Locate the cell with the specified text and output its (X, Y) center coordinate. 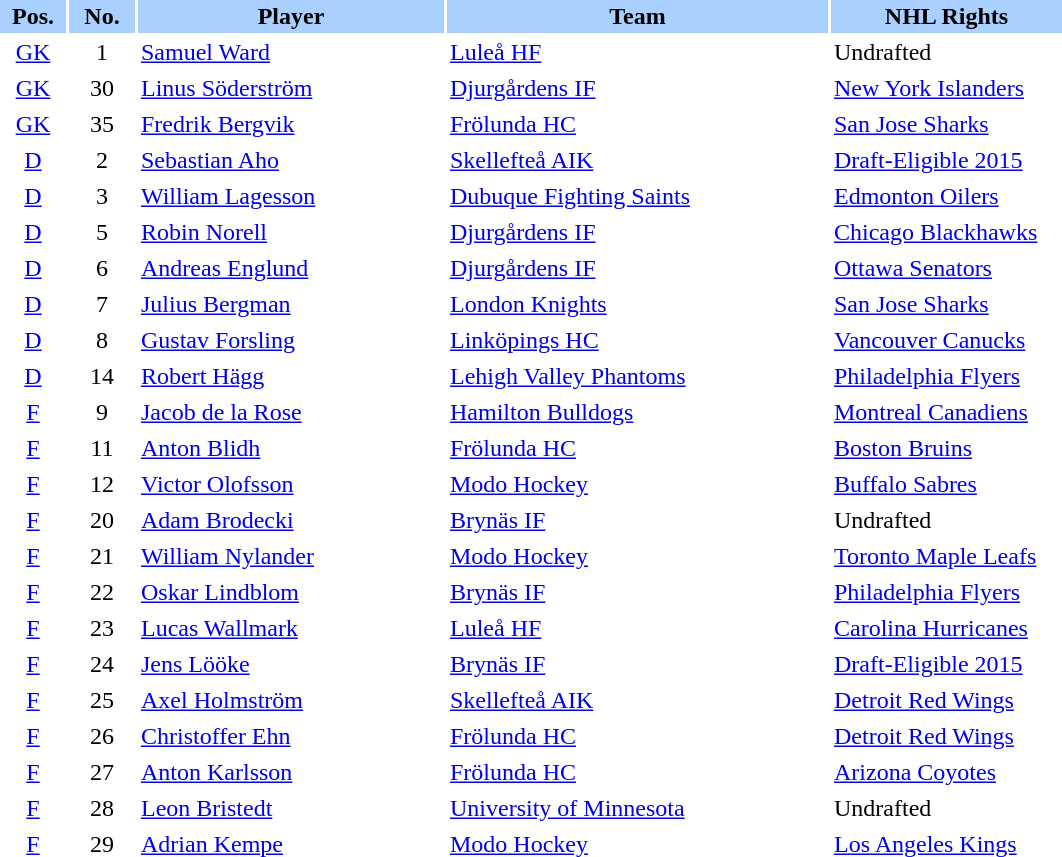
Anton Karlsson (291, 772)
26 (102, 736)
8 (102, 340)
Team (638, 16)
Anton Blidh (291, 448)
Lucas Wallmark (291, 628)
35 (102, 124)
24 (102, 664)
Edmonton Oilers (946, 196)
3 (102, 196)
Victor Olofsson (291, 484)
6 (102, 268)
Robert Hägg (291, 376)
22 (102, 592)
12 (102, 484)
Lehigh Valley Phantoms (638, 376)
30 (102, 88)
Julius Bergman (291, 304)
London Knights (638, 304)
No. (102, 16)
25 (102, 700)
Toronto Maple Leafs (946, 556)
Chicago Blackhawks (946, 232)
Samuel Ward (291, 52)
27 (102, 772)
Dubuque Fighting Saints (638, 196)
Christoffer Ehn (291, 736)
University of Minnesota (638, 808)
Buffalo Sabres (946, 484)
Robin Norell (291, 232)
Boston Bruins (946, 448)
23 (102, 628)
21 (102, 556)
Fredrik Bergvik (291, 124)
Jacob de la Rose (291, 412)
William Nylander (291, 556)
Carolina Hurricanes (946, 628)
7 (102, 304)
NHL Rights (946, 16)
New York Islanders (946, 88)
Montreal Canadiens (946, 412)
William Lagesson (291, 196)
Andreas Englund (291, 268)
Leon Bristedt (291, 808)
5 (102, 232)
Ottawa Senators (946, 268)
2 (102, 160)
Sebastian Aho (291, 160)
Arizona Coyotes (946, 772)
Jens Lööke (291, 664)
Player (291, 16)
Hamilton Bulldogs (638, 412)
Adam Brodecki (291, 520)
28 (102, 808)
Gustav Forsling (291, 340)
Linus Söderström (291, 88)
14 (102, 376)
11 (102, 448)
9 (102, 412)
Axel Holmström (291, 700)
Linköpings HC (638, 340)
Pos. (33, 16)
Oskar Lindblom (291, 592)
1 (102, 52)
Vancouver Canucks (946, 340)
20 (102, 520)
